Identify which cell holds the provided text, then report its (x, y) central coordinate. 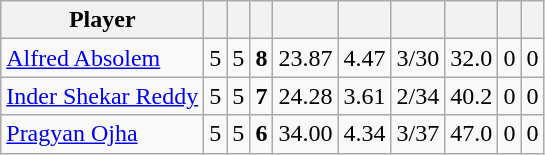
Pragyan Ojha (102, 134)
6 (262, 134)
2/34 (418, 96)
47.0 (472, 134)
23.87 (306, 58)
4.47 (364, 58)
Inder Shekar Reddy (102, 96)
34.00 (306, 134)
3/30 (418, 58)
Player (102, 20)
3/37 (418, 134)
4.34 (364, 134)
40.2 (472, 96)
24.28 (306, 96)
Alfred Absolem (102, 58)
7 (262, 96)
8 (262, 58)
3.61 (364, 96)
32.0 (472, 58)
